Output the [X, Y] coordinate of the center of the cell containing the given text.  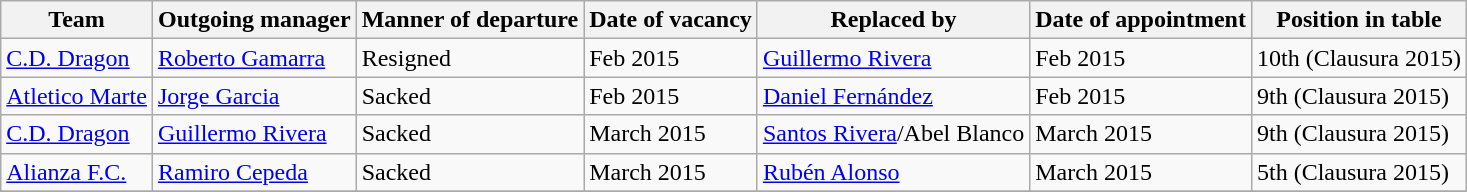
Jorge Garcia [254, 96]
Santos Rivera/Abel Blanco [893, 134]
Roberto Gamarra [254, 58]
Atletico Marte [77, 96]
Rubén Alonso [893, 172]
10th (Clausura 2015) [1358, 58]
Alianza F.C. [77, 172]
Daniel Fernández [893, 96]
Manner of departure [470, 20]
Date of appointment [1141, 20]
Outgoing manager [254, 20]
Team [77, 20]
Ramiro Cepeda [254, 172]
Resigned [470, 58]
5th (Clausura 2015) [1358, 172]
Replaced by [893, 20]
Date of vacancy [671, 20]
Position in table [1358, 20]
